Return [x, y] of the center of cell containing provided text 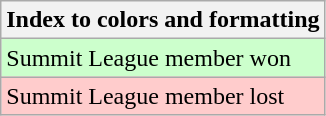
Summit League member lost [163, 96]
Summit League member won [163, 58]
Index to colors and formatting [163, 20]
